Return [X, Y] of the center of cell containing provided text 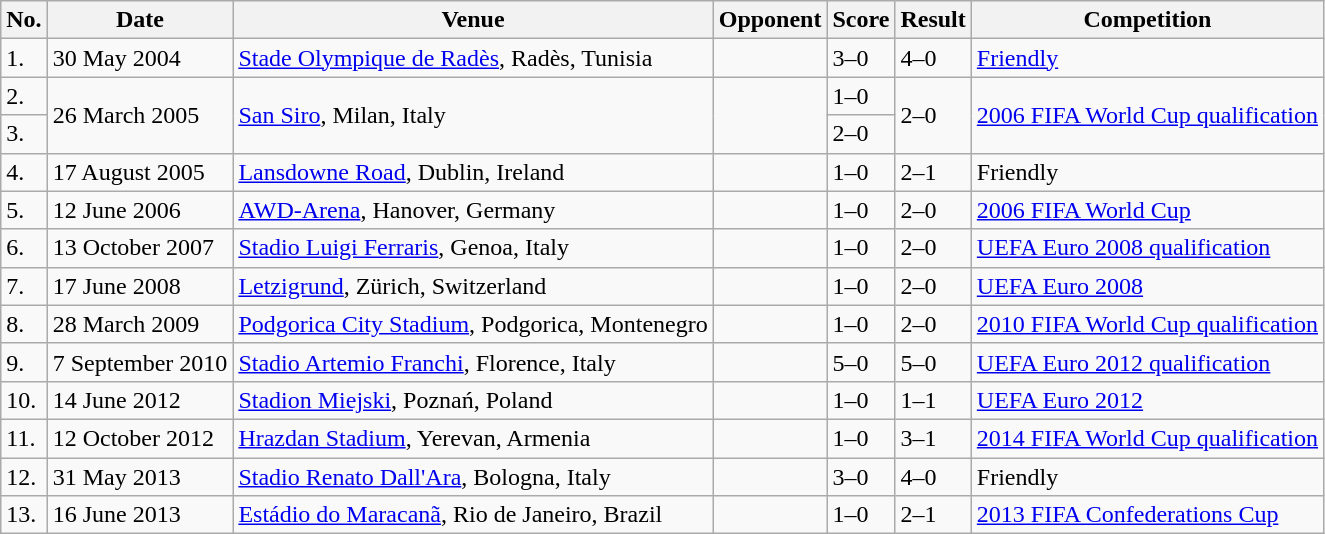
2014 FIFA World Cup qualification [1147, 438]
3–1 [933, 438]
Stadio Renato Dall'Ara, Bologna, Italy [473, 477]
Hrazdan Stadium, Yerevan, Armenia [473, 438]
1. [24, 58]
8. [24, 324]
12 October 2012 [140, 438]
6. [24, 248]
Stade Olympique de Radès, Radès, Tunisia [473, 58]
17 August 2005 [140, 172]
2006 FIFA World Cup qualification [1147, 115]
2. [24, 96]
Date [140, 20]
14 June 2012 [140, 400]
3. [24, 134]
UEFA Euro 2012 [1147, 400]
7. [24, 286]
2010 FIFA World Cup qualification [1147, 324]
11. [24, 438]
UEFA Euro 2008 [1147, 286]
12 June 2006 [140, 210]
Podgorica City Stadium, Podgorica, Montenegro [473, 324]
5. [24, 210]
Stadio Artemio Franchi, Florence, Italy [473, 362]
4. [24, 172]
1–1 [933, 400]
13 October 2007 [140, 248]
2013 FIFA Confederations Cup [1147, 515]
Result [933, 20]
San Siro, Milan, Italy [473, 115]
No. [24, 20]
Competition [1147, 20]
Score [861, 20]
26 March 2005 [140, 115]
9. [24, 362]
12. [24, 477]
Venue [473, 20]
Lansdowne Road, Dublin, Ireland [473, 172]
Opponent [770, 20]
Stadion Miejski, Poznań, Poland [473, 400]
31 May 2013 [140, 477]
13. [24, 515]
16 June 2013 [140, 515]
17 June 2008 [140, 286]
Letzigrund, Zürich, Switzerland [473, 286]
2006 FIFA World Cup [1147, 210]
30 May 2004 [140, 58]
7 September 2010 [140, 362]
UEFA Euro 2008 qualification [1147, 248]
28 March 2009 [140, 324]
Estádio do Maracanã, Rio de Janeiro, Brazil [473, 515]
AWD-Arena, Hanover, Germany [473, 210]
10. [24, 400]
Stadio Luigi Ferraris, Genoa, Italy [473, 248]
UEFA Euro 2012 qualification [1147, 362]
